Provide the (X, Y) coordinate of the cell's center where the given text is located.  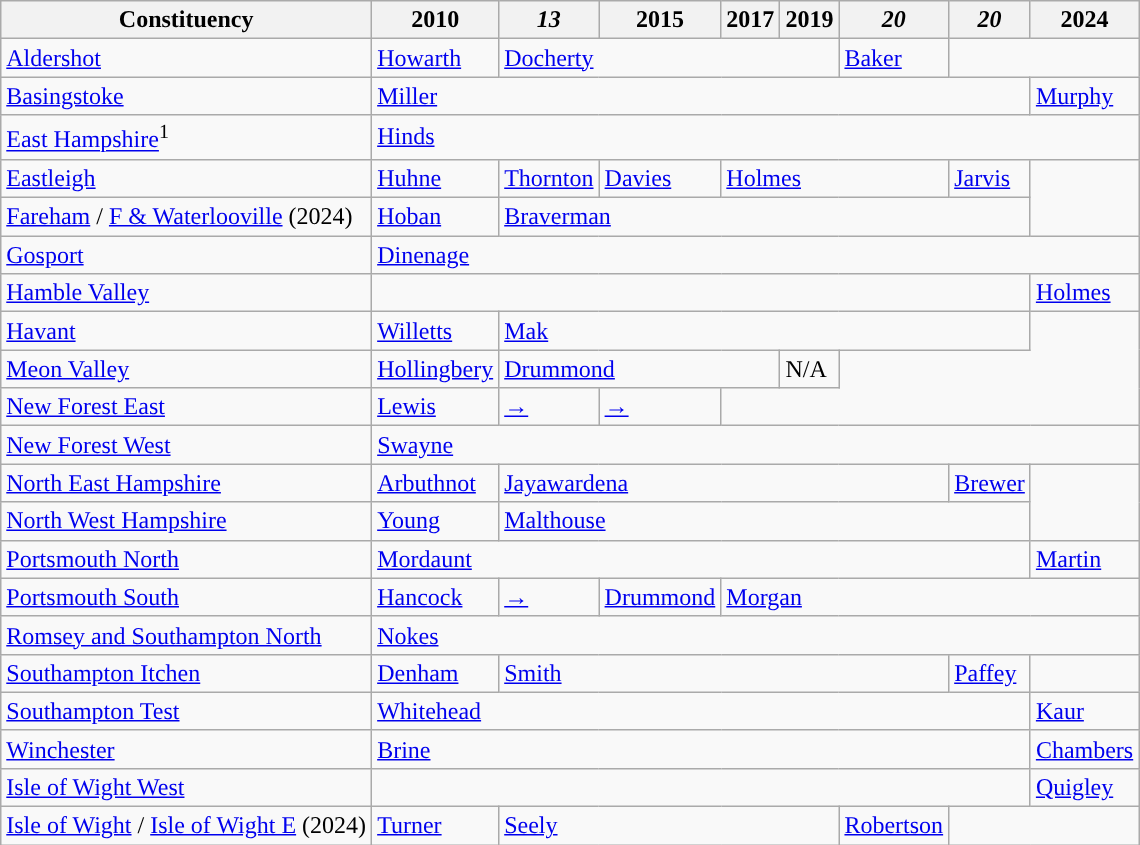
Winchester (186, 749)
Mak (765, 331)
Southampton Itchen (186, 673)
Brine (702, 749)
Miller (702, 96)
Young (436, 521)
Murphy (1084, 96)
Kaur (1084, 711)
North West Hampshire (186, 521)
Willetts (436, 331)
Huhne (436, 178)
Romsey and Southampton North (186, 635)
Howarth (436, 58)
Robertson (894, 826)
Seely (669, 826)
East Hampshire1 (186, 138)
Havant (186, 331)
Baker (894, 58)
Swayne (756, 445)
Jayawardena (724, 483)
Chambers (1084, 749)
Brewer (990, 483)
Meon Valley (186, 369)
13 (549, 20)
New Forest West (186, 445)
Jarvis (990, 178)
Lewis (436, 407)
Basingstoke (186, 96)
Thornton (549, 178)
Braverman (765, 217)
New Forest East (186, 407)
Malthouse (765, 521)
Denham (436, 673)
Hancock (436, 597)
2010 (436, 20)
Smith (724, 673)
Isle of Wight West (186, 787)
Hinds (756, 138)
Hoban (436, 217)
Constituency (186, 20)
Hamble Valley (186, 293)
Aldershot (186, 58)
Quigley (1084, 787)
Morgan (930, 597)
Eastleigh (186, 178)
Nokes (756, 635)
Davies (660, 178)
Fareham / F & Waterlooville (2024) (186, 217)
Paffey (990, 673)
N/A (810, 369)
Dinenage (756, 255)
North East Hampshire (186, 483)
2019 (810, 20)
Martin (1084, 559)
Portsmouth North (186, 559)
Docherty (669, 58)
Whitehead (702, 711)
Turner (436, 826)
Hollingbery (436, 369)
Arbuthnot (436, 483)
Gosport (186, 255)
2015 (660, 20)
Portsmouth South (186, 597)
Mordaunt (702, 559)
2017 (750, 20)
2024 (1084, 20)
Isle of Wight / Isle of Wight E (2024) (186, 826)
Southampton Test (186, 711)
